Identify which cell holds the provided text, then report its [x, y] central coordinate. 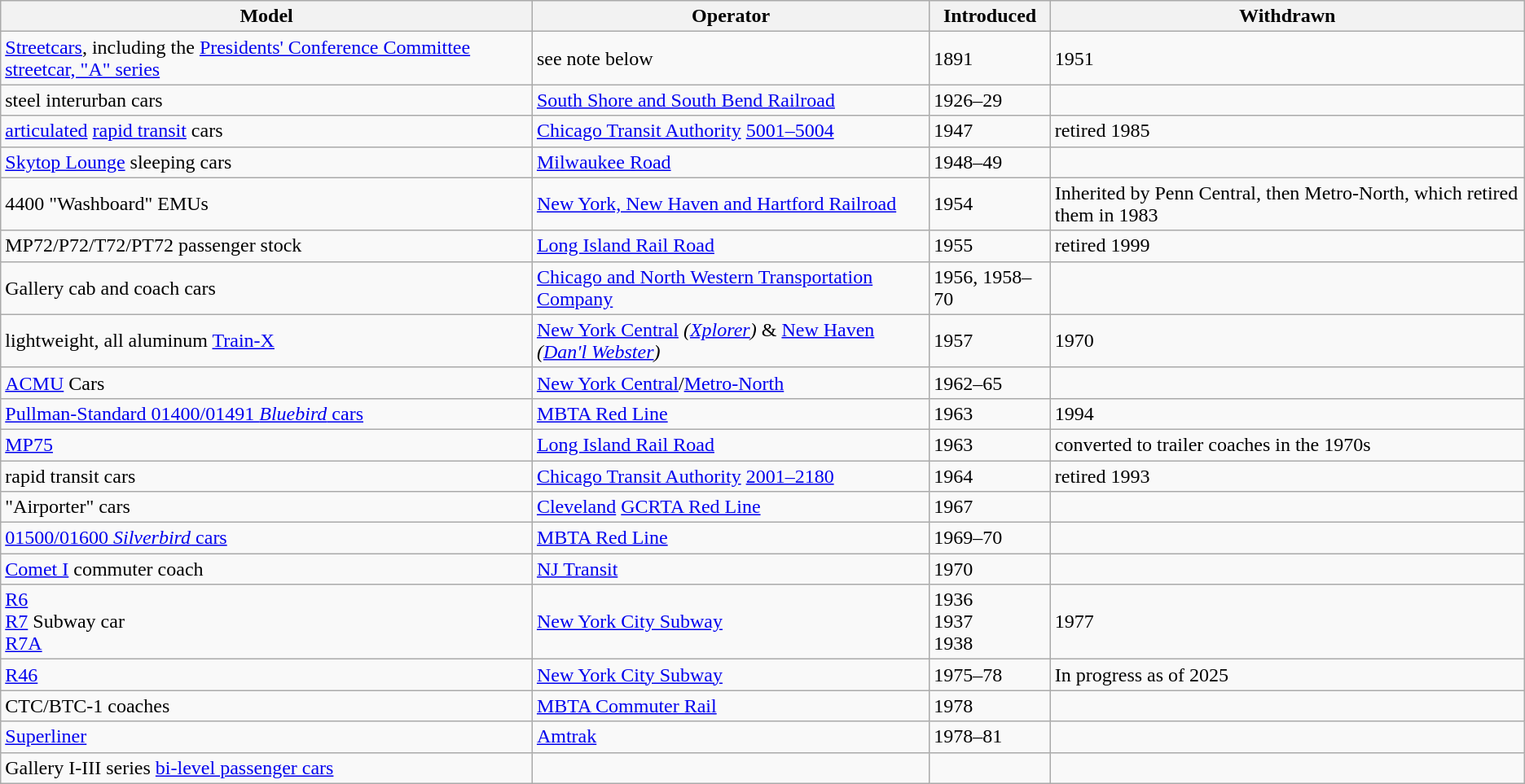
see note below [730, 59]
1957 [990, 340]
retired 1993 [1287, 476]
193619371938 [990, 622]
MP75 [267, 445]
Gallery cab and coach cars [267, 288]
Introduced [990, 16]
1926–29 [990, 100]
1977 [1287, 622]
NJ Transit [730, 569]
steel interurban cars [267, 100]
1956, 1958–70 [990, 288]
Gallery I-III series bi-level passenger cars [267, 768]
Withdrawn [1287, 16]
South Shore and South Bend Railroad [730, 100]
Inherited by Penn Central, then Metro-North, which retired them in 1983 [1287, 204]
1975–78 [990, 675]
Chicago Transit Authority 5001–5004 [730, 131]
1994 [1287, 414]
Superliner [267, 737]
1964 [990, 476]
1967 [990, 507]
R46 [267, 675]
MBTA Commuter Rail [730, 706]
retired 1985 [1287, 131]
Comet I commuter coach [267, 569]
1978 [990, 706]
01500/01600 Silverbird cars [267, 538]
Pullman-Standard 01400/01491 Bluebird cars [267, 414]
Skytop Lounge sleeping cars [267, 162]
articulated rapid transit cars [267, 131]
1891 [990, 59]
In progress as of 2025 [1287, 675]
Chicago Transit Authority 2001–2180 [730, 476]
MP72/P72/T72/PT72 passenger stock [267, 246]
1951 [1287, 59]
Chicago and North Western Transportation Company [730, 288]
lightweight, all aluminum Train-X [267, 340]
retired 1999 [1287, 246]
converted to trailer coaches in the 1970s [1287, 445]
1954 [990, 204]
Streetcars, including the Presidents' Conference Committee streetcar, "A" series [267, 59]
Model [267, 16]
R6R7 Subway carR7A [267, 622]
ACMU Cars [267, 383]
"Airporter" cars [267, 507]
New York Central/Metro-North [730, 383]
1955 [990, 246]
CTC/BTC-1 coaches [267, 706]
4400 "Washboard" EMUs [267, 204]
Cleveland GCRTA Red Line [730, 507]
1978–81 [990, 737]
1947 [990, 131]
Operator [730, 16]
Amtrak [730, 737]
New York, New Haven and Hartford Railroad [730, 204]
1969–70 [990, 538]
Milwaukee Road [730, 162]
1962–65 [990, 383]
New York Central (Xplorer) & New Haven (Dan'l Webster) [730, 340]
rapid transit cars [267, 476]
1948–49 [990, 162]
